Detect which cell encompasses the target text, then output its (X, Y) center coordinate. 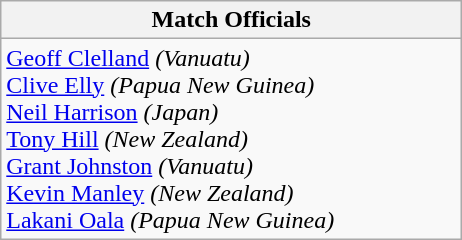
Match Officials (232, 20)
